Identify which cell holds the provided text, then report its [X, Y] central coordinate. 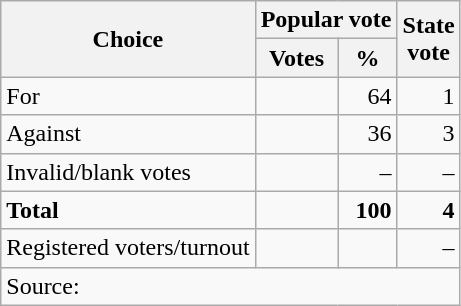
36 [368, 134]
Votes [296, 58]
1 [428, 96]
Total [128, 210]
4 [428, 210]
Popular vote [326, 20]
% [368, 58]
Source: [230, 286]
Registered voters/turnout [128, 248]
100 [368, 210]
64 [368, 96]
Invalid/blank votes [128, 172]
Against [128, 134]
Statevote [428, 39]
For [128, 96]
Choice [128, 39]
3 [428, 134]
